Return [X, Y] of the center of cell containing provided text 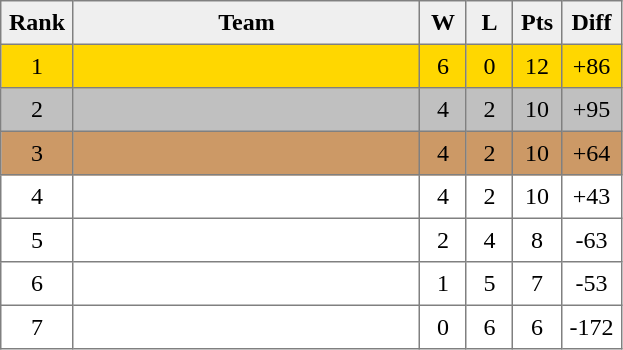
-172 [591, 327]
+64 [591, 153]
Rank [38, 23]
+95 [591, 110]
Pts [537, 23]
W [443, 23]
8 [537, 240]
Team [246, 23]
Diff [591, 23]
12 [537, 66]
+86 [591, 66]
-63 [591, 240]
L [489, 23]
-53 [591, 284]
3 [38, 153]
+43 [591, 197]
